Find where the given text appears and provide that cell's center as [X, Y] coordinate. 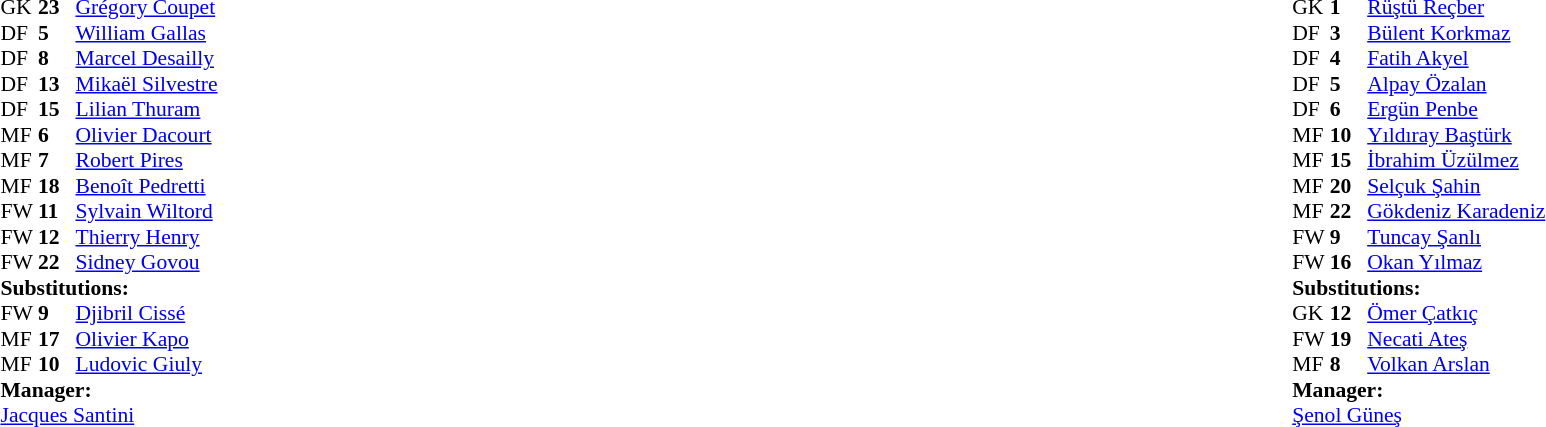
11 [57, 211]
Fatih Akyel [1456, 59]
Bülent Korkmaz [1456, 33]
3 [1349, 33]
Necati Ateş [1456, 339]
Tuncay Şanlı [1456, 237]
19 [1349, 339]
17 [57, 339]
18 [57, 186]
Volkan Arslan [1456, 365]
Alpay Özalan [1456, 84]
Olivier Dacourt [147, 135]
Marcel Desailly [147, 59]
Lilian Thuram [147, 109]
13 [57, 84]
Gökdeniz Karadeniz [1456, 211]
Sidney Govou [147, 263]
7 [57, 161]
Olivier Kapo [147, 339]
Djibril Cissé [147, 313]
Ömer Çatkıç [1456, 313]
Selçuk Şahin [1456, 186]
Benoît Pedretti [147, 186]
Yıldıray Baştürk [1456, 135]
İbrahim Üzülmez [1456, 161]
GK [1311, 313]
Ludovic Giuly [147, 365]
William Gallas [147, 33]
Ergün Penbe [1456, 109]
Mikaël Silvestre [147, 84]
Sylvain Wiltord [147, 211]
4 [1349, 59]
Robert Pires [147, 161]
Thierry Henry [147, 237]
Okan Yılmaz [1456, 263]
16 [1349, 263]
20 [1349, 186]
